For the text-containing cell, return its midpoint in [x, y] coordinate format. 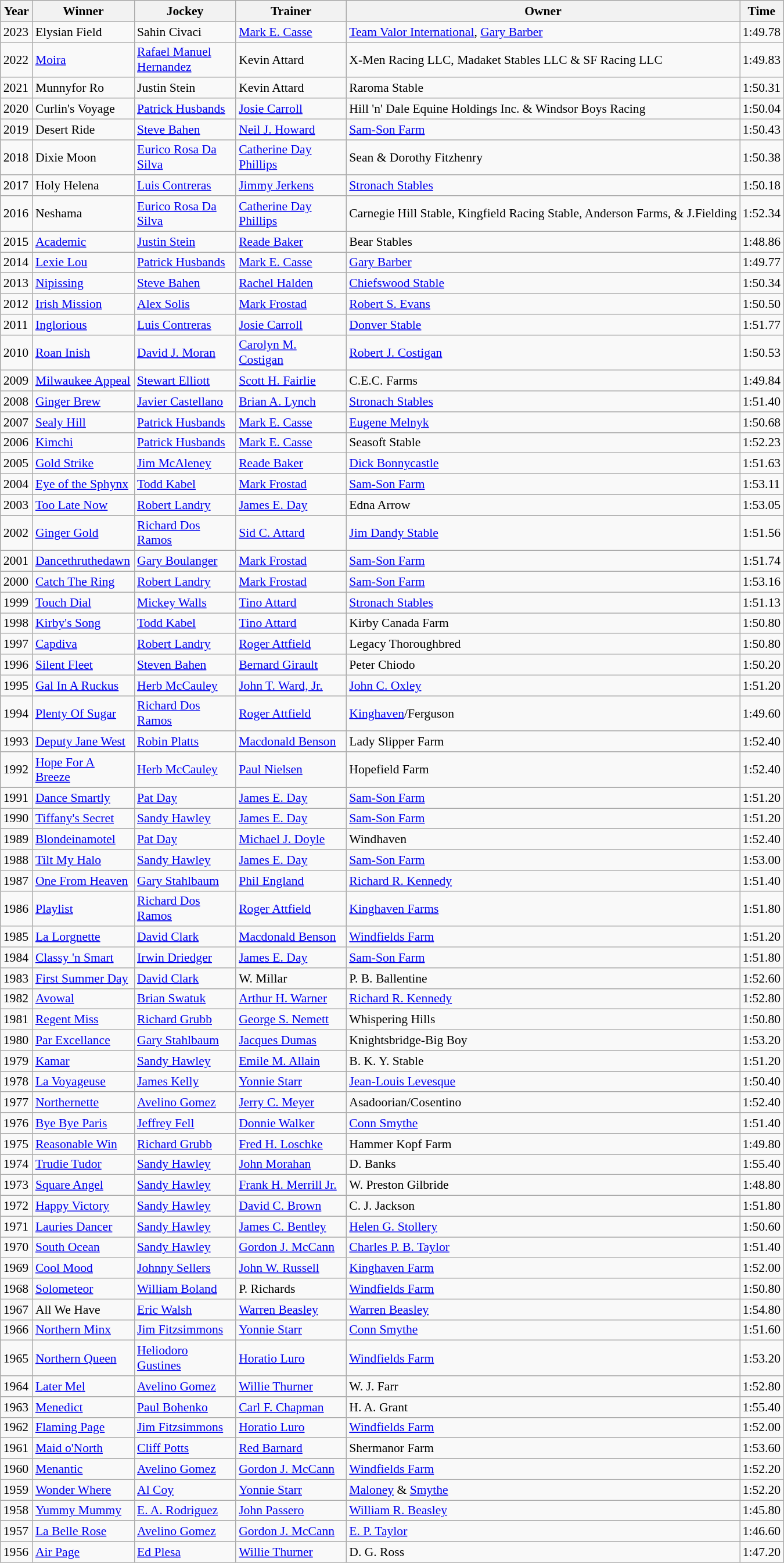
1:50.20 [762, 665]
1996 [16, 665]
Kamar [84, 1061]
Lady Slipper Farm [542, 742]
1968 [16, 1289]
Munnyfor Ro [84, 88]
Silent Fleet [84, 665]
Northernette [84, 1103]
Jean-Louis Levesque [542, 1082]
Whispering Hills [542, 1020]
1991 [16, 798]
1:53.11 [762, 485]
Reasonable Win [84, 1144]
1:49.60 [762, 714]
1:51.13 [762, 603]
1:53.05 [762, 505]
Rafael Manuel Hernandez [185, 59]
1972 [16, 1206]
1:51.77 [762, 325]
1961 [16, 1449]
Neil J. Howard [291, 130]
Kinghaven/Ferguson [542, 714]
Hope For A Breeze [84, 769]
Tiffany's Secret [84, 819]
1:46.60 [762, 1532]
2008 [16, 401]
Inglorious [84, 325]
1988 [16, 860]
1967 [16, 1310]
Irish Mission [84, 304]
E. A. Rodriguez [185, 1511]
Eye of the Sphynx [84, 485]
Jeffrey Fell [185, 1123]
2017 [16, 186]
H. A. Grant [542, 1407]
Playlist [84, 909]
Hill 'n' Dale Equine Holdings Inc. & Windsor Boys Racing [542, 109]
1:51.74 [762, 561]
1982 [16, 999]
1:48.80 [762, 1185]
1965 [16, 1358]
2020 [16, 109]
Al Coy [185, 1490]
Charles P. B. Taylor [542, 1247]
John Morahan [291, 1164]
1960 [16, 1469]
2012 [16, 304]
1:52.23 [762, 443]
George S. Nemett [291, 1020]
Kimchi [84, 443]
Menantic [84, 1469]
Brian Swatuk [185, 999]
D. G. Ross [542, 1552]
W. Millar [291, 978]
1:45.80 [762, 1511]
Knightsbridge-Big Boy [542, 1041]
Eric Walsh [185, 1310]
1992 [16, 769]
La Voyageuse [84, 1082]
Rachel Halden [291, 284]
1994 [16, 714]
1:50.18 [762, 186]
P. B. Ballentine [542, 978]
John W. Russell [291, 1268]
2009 [16, 381]
La Belle Rose [84, 1532]
1981 [16, 1020]
Cool Mood [84, 1268]
2011 [16, 325]
Arthur H. Warner [291, 999]
David C. Brown [291, 1206]
Dixie Moon [84, 157]
1:50.40 [762, 1082]
Gal In A Ruckus [84, 686]
Robin Platts [185, 742]
Jim McAleney [185, 464]
2000 [16, 582]
Irwin Driedger [185, 958]
Jimmy Jerkens [291, 186]
Seasoft Stable [542, 443]
Later Mel [84, 1386]
Dick Bonnycastle [542, 464]
2023 [16, 32]
Phil England [291, 881]
1979 [16, 1061]
1:49.80 [762, 1144]
1962 [16, 1428]
Sid C. Attard [291, 533]
Lexie Lou [84, 263]
1:49.78 [762, 32]
1977 [16, 1103]
Paul Nielsen [291, 769]
Northern Queen [84, 1358]
Flaming Page [84, 1428]
Neshama [84, 214]
Peter Chiodo [542, 665]
2021 [16, 88]
Yummy Mummy [84, 1511]
1:51.63 [762, 464]
Emile M. Allain [291, 1061]
E. P. Taylor [542, 1532]
1957 [16, 1532]
Time [762, 11]
South Ocean [84, 1247]
Academic [84, 242]
Kinghaven Farm [542, 1268]
Robert J. Costigan [542, 352]
Maid o'North [84, 1449]
Sealy Hill [84, 422]
La Lorgnette [84, 937]
1:51.60 [762, 1330]
1:49.77 [762, 263]
John C. Oxley [542, 686]
2003 [16, 505]
Carolyn M. Costigan [291, 352]
Frank H. Merrill Jr. [291, 1185]
1:50.04 [762, 109]
Edna Arrow [542, 505]
Solometeor [84, 1289]
Bernard Girault [291, 665]
1969 [16, 1268]
Carl F. Chapman [291, 1407]
Bye Bye Paris [84, 1123]
Kirby Canada Farm [542, 623]
Asadoorian/Cosentino [542, 1103]
Winner [84, 11]
William R. Beasley [542, 1511]
Touch Dial [84, 603]
Alex Solis [185, 304]
1:50.38 [762, 157]
P. Richards [291, 1289]
2016 [16, 214]
Holy Helena [84, 186]
Blondeinamotel [84, 840]
Steven Bahen [185, 665]
Happy Victory [84, 1206]
2010 [16, 352]
Catch The Ring [84, 582]
Ed Plesa [185, 1552]
Maloney & Smythe [542, 1490]
1973 [16, 1185]
Dance Smartly [84, 798]
Fred H. Loschke [291, 1144]
1980 [16, 1041]
Square Angel [84, 1185]
Hammer Kopf Farm [542, 1144]
Nipissing [84, 284]
Regent Miss [84, 1020]
W. J. Farr [542, 1386]
Brian A. Lynch [291, 401]
1984 [16, 958]
Tilt My Halo [84, 860]
Ginger Brew [84, 401]
Jerry C. Meyer [291, 1103]
1974 [16, 1164]
Cliff Potts [185, 1449]
2005 [16, 464]
Capdiva [84, 644]
Eugene Melnyk [542, 422]
1978 [16, 1082]
Gary Boulanger [185, 561]
2006 [16, 443]
Ginger Gold [84, 533]
1997 [16, 644]
John Passero [291, 1511]
C.E.C. Farms [542, 381]
1:49.84 [762, 381]
Helen G. Stollery [542, 1227]
Dancethruthedawn [84, 561]
1:51.56 [762, 533]
Northern Minx [84, 1330]
1:48.86 [762, 242]
1993 [16, 742]
1975 [16, 1144]
1998 [16, 623]
1:50.60 [762, 1227]
Javier Castellano [185, 401]
2002 [16, 533]
Curlin's Voyage [84, 109]
1:50.50 [762, 304]
Johnny Sellers [185, 1268]
John T. Ward, Jr. [291, 686]
Wonder Where [84, 1490]
1956 [16, 1552]
Classy 'n Smart [84, 958]
Shermanor Farm [542, 1449]
B. K. Y. Stable [542, 1061]
Windhaven [542, 840]
1:50.43 [762, 130]
Legacy Thoroughbred [542, 644]
1:54.80 [762, 1310]
1986 [16, 909]
James Kelly [185, 1082]
2022 [16, 59]
Red Barnard [291, 1449]
Moira [84, 59]
Jim Dandy Stable [542, 533]
Sahin Civaci [185, 32]
2004 [16, 485]
X-Men Racing LLC, Madaket Stables LLC & SF Racing LLC [542, 59]
Gold Strike [84, 464]
Air Page [84, 1552]
1963 [16, 1407]
First Summer Day [84, 978]
Carnegie Hill Stable, Kingfield Racing Stable, Anderson Farms, & J.Fielding [542, 214]
Par Excellance [84, 1041]
2007 [16, 422]
1995 [16, 686]
Heliodoro Gustines [185, 1358]
Donver Stable [542, 325]
Raroma Stable [542, 88]
1:53.16 [762, 582]
1999 [16, 603]
Donnie Walker [291, 1123]
David J. Moran [185, 352]
Scott H. Fairlie [291, 381]
Avowal [84, 999]
1989 [16, 840]
All We Have [84, 1310]
1:49.83 [762, 59]
1966 [16, 1330]
Trudie Tudor [84, 1164]
Elysian Field [84, 32]
1985 [16, 937]
Team Valor International, Gary Barber [542, 32]
Milwaukee Appeal [84, 381]
2013 [16, 284]
Deputy Jane West [84, 742]
2015 [16, 242]
D. Banks [542, 1164]
Kinghaven Farms [542, 909]
Hopefield Farm [542, 769]
Jacques Dumas [291, 1041]
1970 [16, 1247]
1964 [16, 1386]
William Boland [185, 1289]
Roan Inish [84, 352]
Robert S. Evans [542, 304]
1:52.60 [762, 978]
1:53.60 [762, 1449]
Plenty Of Sugar [84, 714]
James C. Bentley [291, 1227]
Michael J. Doyle [291, 840]
1983 [16, 978]
One From Heaven [84, 881]
1:50.31 [762, 88]
2019 [16, 130]
1971 [16, 1227]
Kirby's Song [84, 623]
Lauries Dancer [84, 1227]
1990 [16, 819]
Mickey Walls [185, 603]
1:50.53 [762, 352]
Bear Stables [542, 242]
Chiefswood Stable [542, 284]
1959 [16, 1490]
1:50.68 [762, 422]
1987 [16, 881]
Gary Barber [542, 263]
Jockey [185, 11]
1958 [16, 1511]
Paul Bohenko [185, 1407]
1:50.34 [762, 284]
Trainer [291, 11]
Year [16, 11]
Menedict [84, 1407]
C. J. Jackson [542, 1206]
Owner [542, 11]
2001 [16, 561]
Desert Ride [84, 130]
2014 [16, 263]
1:47.20 [762, 1552]
1:53.00 [762, 860]
Sean & Dorothy Fitzhenry [542, 157]
1:52.34 [762, 214]
Stewart Elliott [185, 381]
Too Late Now [84, 505]
2018 [16, 157]
1976 [16, 1123]
W. Preston Gilbride [542, 1185]
